Return the (X, Y) coordinate for the center point of the cell that contains the specified text.  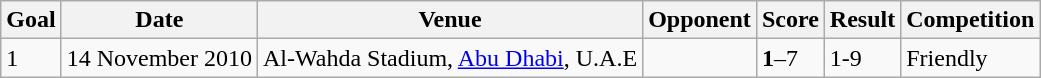
Friendly (970, 58)
Result (862, 20)
Al-Wahda Stadium, Abu Dhabi, U.A.E (450, 58)
Score (790, 20)
Date (159, 20)
Competition (970, 20)
Venue (450, 20)
Opponent (700, 20)
1-9 (862, 58)
1–7 (790, 58)
1 (31, 58)
Goal (31, 20)
14 November 2010 (159, 58)
